Determine the (x, y) coordinate at the center of the cell enclosing the given text.  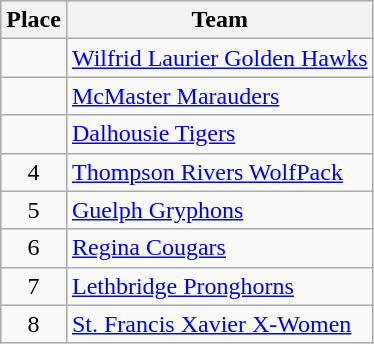
Guelph Gryphons (220, 210)
8 (34, 324)
Regina Cougars (220, 248)
Thompson Rivers WolfPack (220, 172)
Dalhousie Tigers (220, 134)
McMaster Marauders (220, 96)
5 (34, 210)
6 (34, 248)
Lethbridge Pronghorns (220, 286)
7 (34, 286)
St. Francis Xavier X-Women (220, 324)
4 (34, 172)
Place (34, 20)
Team (220, 20)
Wilfrid Laurier Golden Hawks (220, 58)
